Return the (x, y) coordinate for the center point of the cell that contains the specified text.  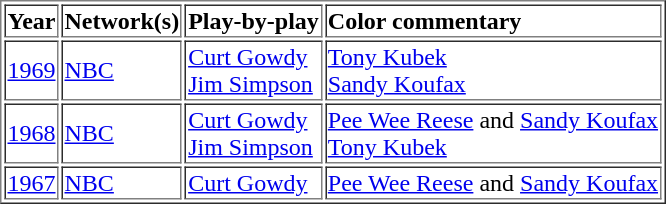
Network(s) (122, 20)
Tony KubekSandy Koufax (493, 70)
1968 (31, 134)
1967 (31, 182)
Play-by-play (254, 20)
Pee Wee Reese and Sandy KoufaxTony Kubek (493, 134)
Color commentary (493, 20)
Year (31, 20)
Curt Gowdy (254, 182)
Pee Wee Reese and Sandy Koufax (493, 182)
1969 (31, 70)
